Search for the cell housing the specified text and yield its (x, y) center coordinate. 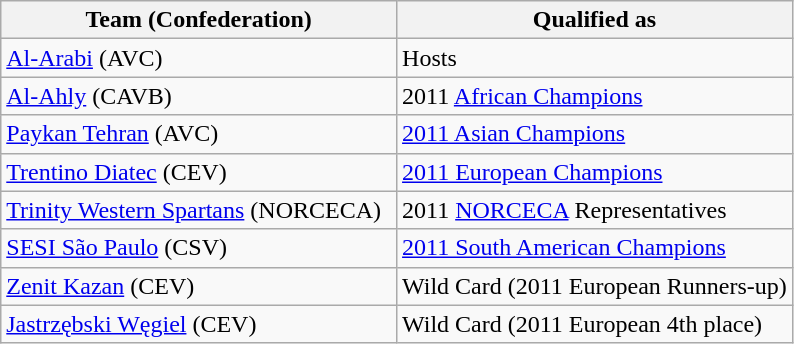
Hosts (595, 58)
Team (Confederation) (199, 20)
2011 European Champions (595, 172)
Al-Ahly (CAVB) (199, 96)
Wild Card (2011 European 4th place) (595, 324)
2011 NORCECA Representatives (595, 210)
Trinity Western Spartans (NORCECA) (199, 210)
2011 African Champions (595, 96)
Paykan Tehran (AVC) (199, 134)
SESI São Paulo (CSV) (199, 248)
2011 South American Champions (595, 248)
Jastrzębski Węgiel (CEV) (199, 324)
Trentino Diatec (CEV) (199, 172)
Al-Arabi (AVC) (199, 58)
Zenit Kazan (CEV) (199, 286)
Wild Card (2011 European Runners-up) (595, 286)
2011 Asian Champions (595, 134)
Qualified as (595, 20)
